Return [x, y] of the center of cell containing provided text 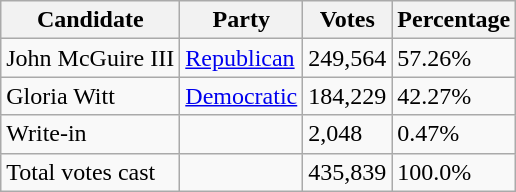
0.47% [454, 134]
Write-in [90, 134]
Total votes cast [90, 172]
Democratic [242, 96]
Votes [348, 20]
57.26% [454, 58]
42.27% [454, 96]
John McGuire III [90, 58]
Percentage [454, 20]
Candidate [90, 20]
Party [242, 20]
435,839 [348, 172]
Republican [242, 58]
Gloria Witt [90, 96]
2,048 [348, 134]
100.0% [454, 172]
184,229 [348, 96]
249,564 [348, 58]
